Detect which cell encompasses the target text, then output its [x, y] center coordinate. 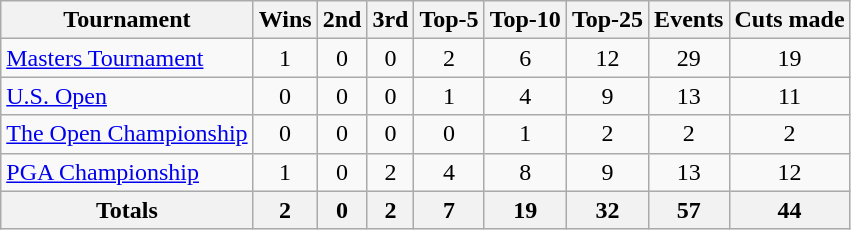
Events [689, 20]
29 [689, 58]
32 [607, 210]
2nd [342, 20]
The Open Championship [127, 134]
44 [790, 210]
Masters Tournament [127, 58]
11 [790, 96]
Cuts made [790, 20]
3rd [390, 20]
Top-5 [449, 20]
6 [525, 58]
Wins [285, 20]
Totals [127, 210]
Top-10 [525, 20]
Tournament [127, 20]
PGA Championship [127, 172]
57 [689, 210]
U.S. Open [127, 96]
8 [525, 172]
7 [449, 210]
Top-25 [607, 20]
